From the cell containing the given text, extract its center point as [x, y] coordinate. 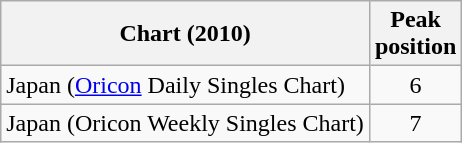
Chart (2010) [186, 34]
7 [415, 123]
Japan (Oricon Daily Singles Chart) [186, 85]
6 [415, 85]
Peakposition [415, 34]
Japan (Oricon Weekly Singles Chart) [186, 123]
